Locate the cell with the specified text and output its [X, Y] center coordinate. 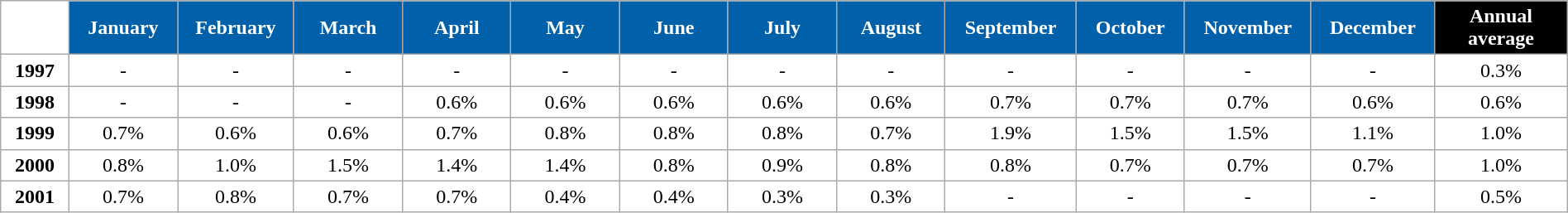
1997 [35, 70]
December [1373, 28]
2001 [35, 196]
0.9% [782, 165]
September [1011, 28]
1.9% [1011, 133]
1.1% [1373, 133]
March [347, 28]
August [892, 28]
Annual average [1502, 28]
July [782, 28]
1998 [35, 102]
January [122, 28]
February [237, 28]
2000 [35, 165]
June [673, 28]
1999 [35, 133]
April [457, 28]
October [1130, 28]
November [1247, 28]
May [566, 28]
0.5% [1502, 196]
